Return [X, Y] of the center of cell containing provided text 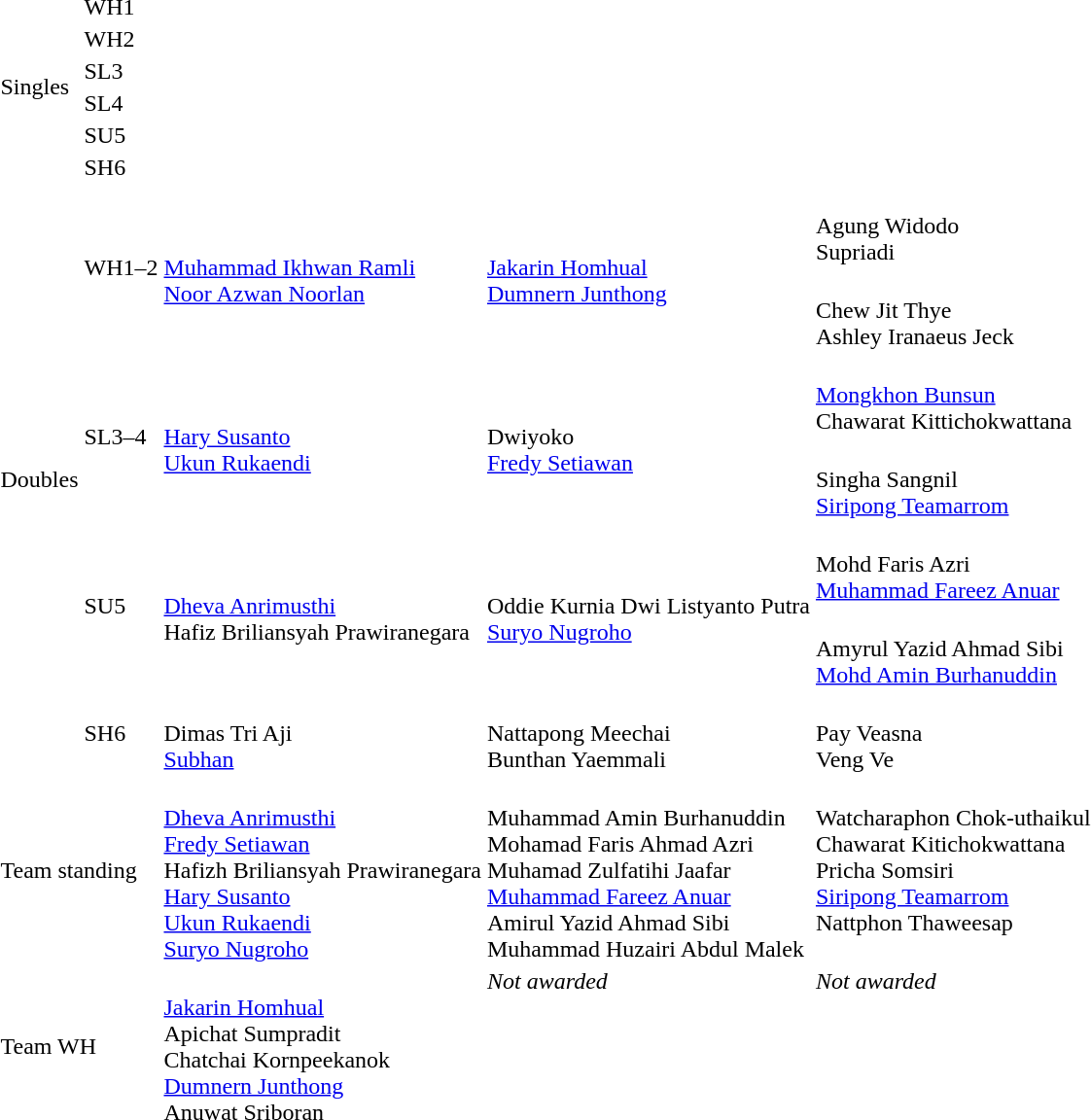
Dheva AnrimusthiHafiz Briliansyah Prawiranegara [323, 607]
Muhammad Amin BurhanuddinMohamad Faris Ahmad AzriMuhamad Zulfatihi JaafarMuhammad Fareez AnuarAmirul Yazid Ahmad SibiMuhammad Huzairi Abdul Malek [650, 870]
SL3–4 [121, 437]
Nattapong MeechaiBunthan Yaemmali [650, 733]
Oddie Kurnia Dwi Listyanto PutraSuryo Nugroho [650, 607]
WH2 [121, 39]
Muhammad Ikhwan RamliNoor Azwan Noorlan [323, 268]
Dheva AnrimusthiFredy SetiawanHafizh Briliansyah PrawiranegaraHary SusantoUkun RukaendiSuryo Nugroho [323, 870]
DwiyokoFredy Setiawan [650, 437]
Jakarin HomhualDumnern Junthong [650, 268]
WH1–2 [121, 268]
SL3 [121, 71]
SL4 [121, 103]
Dimas Tri AjiSubhan [323, 733]
Hary SusantoUkun Rukaendi [323, 437]
